From the cell containing the given text, extract its center point as (x, y) coordinate. 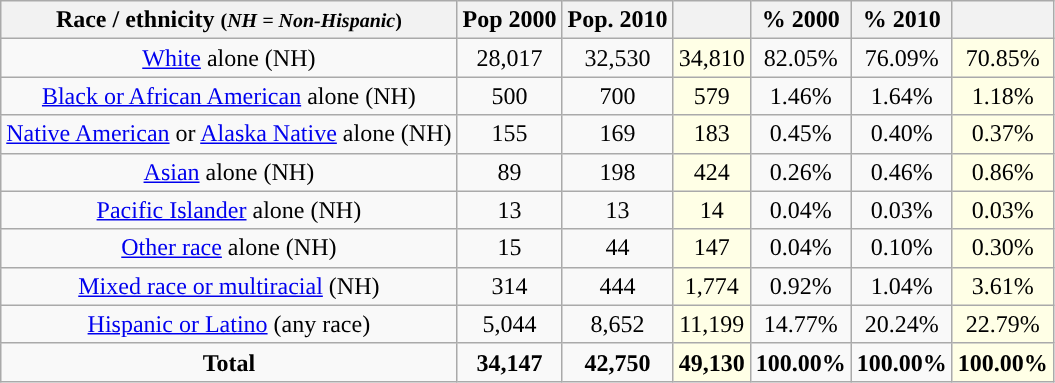
3.61% (1002, 286)
0.30% (1002, 248)
Other race alone (NH) (229, 248)
49,130 (712, 362)
34,810 (712, 58)
0.37% (1002, 134)
8,652 (618, 324)
28,017 (510, 58)
14.77% (800, 324)
0.45% (800, 134)
198 (618, 172)
1,774 (712, 286)
0.40% (902, 134)
0.46% (902, 172)
147 (712, 248)
76.09% (902, 58)
424 (712, 172)
Mixed race or multiracial (NH) (229, 286)
444 (618, 286)
0.10% (902, 248)
1.64% (902, 96)
1.18% (1002, 96)
89 (510, 172)
% 2000 (800, 20)
20.24% (902, 324)
Native American or Alaska Native alone (NH) (229, 134)
44 (618, 248)
Pop. 2010 (618, 20)
Race / ethnicity (NH = Non-Hispanic) (229, 20)
579 (712, 96)
0.26% (800, 172)
Black or African American alone (NH) (229, 96)
Total (229, 362)
Pacific Islander alone (NH) (229, 210)
314 (510, 286)
5,044 (510, 324)
14 (712, 210)
0.86% (1002, 172)
1.46% (800, 96)
700 (618, 96)
82.05% (800, 58)
% 2010 (902, 20)
11,199 (712, 324)
155 (510, 134)
1.04% (902, 286)
22.79% (1002, 324)
32,530 (618, 58)
70.85% (1002, 58)
34,147 (510, 362)
169 (618, 134)
Hispanic or Latino (any race) (229, 324)
0.92% (800, 286)
500 (510, 96)
15 (510, 248)
Asian alone (NH) (229, 172)
Pop 2000 (510, 20)
42,750 (618, 362)
183 (712, 134)
White alone (NH) (229, 58)
